Capture the cell that displays the provided text and extract its (x, y) central coordinate. 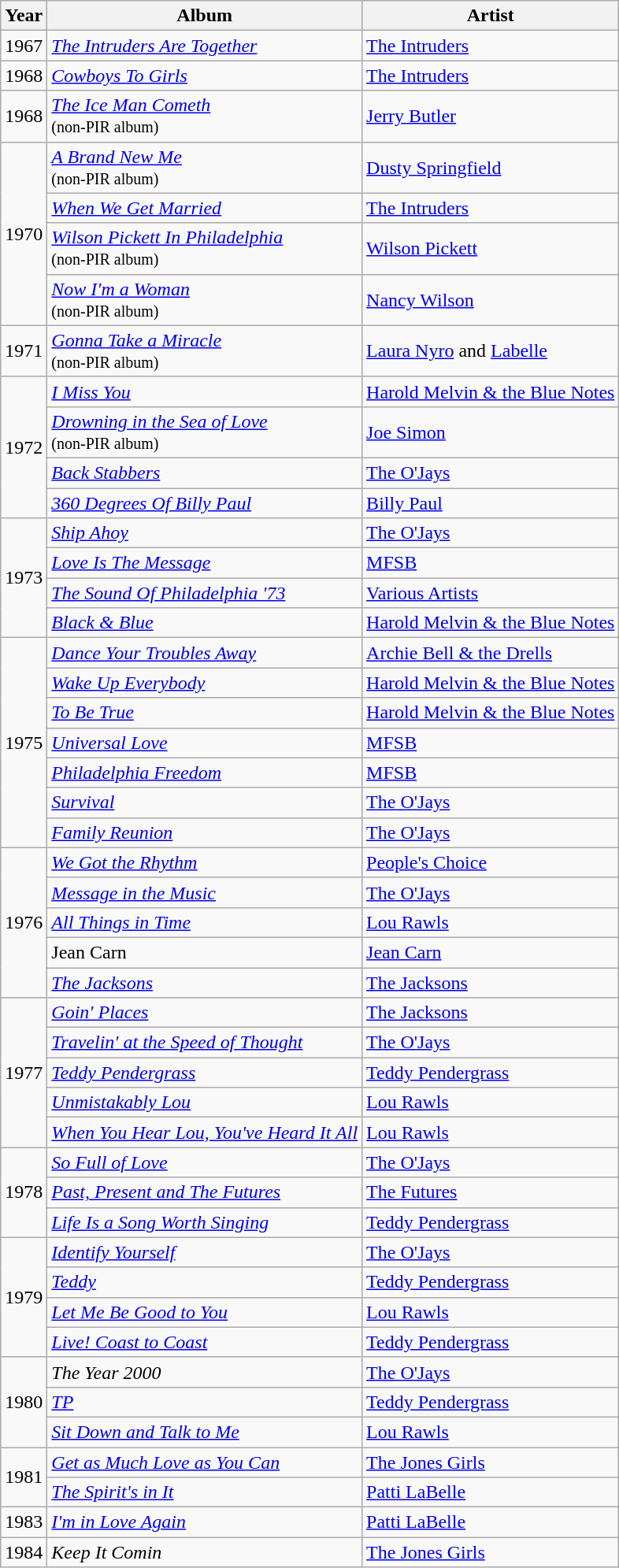
Billy Paul (491, 503)
The Year 2000 (205, 1372)
360 Degrees Of Billy Paul (205, 503)
Live! Coast to Coast (205, 1342)
1984 (24, 1552)
1983 (24, 1522)
Album (205, 16)
1973 (24, 578)
Sit Down and Talk to Me (205, 1432)
Now I'm a Woman(non-PIR album) (205, 299)
People's Choice (491, 862)
Get as Much Love as You Can (205, 1462)
Gonna Take a Miracle(non-PIR album) (205, 351)
Dusty Springfield (491, 167)
Let Me Be Good to You (205, 1312)
Teddy (205, 1282)
Goin' Places (205, 1013)
We Got the Rhythm (205, 862)
1971 (24, 351)
I'm in Love Again (205, 1522)
Drowning in the Sea of Love(non-PIR album) (205, 432)
Wake Up Everybody (205, 683)
Unmistakably Lou (205, 1103)
The Futures (491, 1192)
Family Reunion (205, 832)
1976 (24, 922)
Wilson Pickett (491, 249)
Year (24, 16)
Love Is The Message (205, 563)
Universal Love (205, 743)
Past, Present and The Futures (205, 1192)
The Intruders Are Together (205, 46)
The Spirit's in It (205, 1492)
I Miss You (205, 391)
1975 (24, 743)
To Be True (205, 713)
TP (205, 1402)
1978 (24, 1192)
All Things in Time (205, 922)
Various Artists (491, 593)
Ship Ahoy (205, 533)
Cowboys To Girls (205, 76)
1967 (24, 46)
1977 (24, 1073)
1972 (24, 447)
Jerry Butler (491, 117)
Message in the Music (205, 892)
Keep It Comin (205, 1552)
Nancy Wilson (491, 299)
A Brand New Me(non-PIR album) (205, 167)
Identify Yourself (205, 1252)
So Full of Love (205, 1162)
Laura Nyro and Labelle (491, 351)
Life Is a Song Worth Singing (205, 1222)
Philadelphia Freedom (205, 773)
Wilson Pickett In Philadelphia(non-PIR album) (205, 249)
When You Hear Lou, You've Heard It All (205, 1132)
Black & Blue (205, 623)
Survival (205, 803)
Back Stabbers (205, 473)
1970 (24, 233)
1981 (24, 1477)
1980 (24, 1402)
1979 (24, 1297)
Artist (491, 16)
The Sound Of Philadelphia '73 (205, 593)
Joe Simon (491, 432)
The Ice Man Cometh(non-PIR album) (205, 117)
When We Get Married (205, 208)
Archie Bell & the Drells (491, 653)
Travelin' at the Speed of Thought (205, 1043)
Dance Your Troubles Away (205, 653)
